Detect which cell encompasses the target text, then output its [x, y] center coordinate. 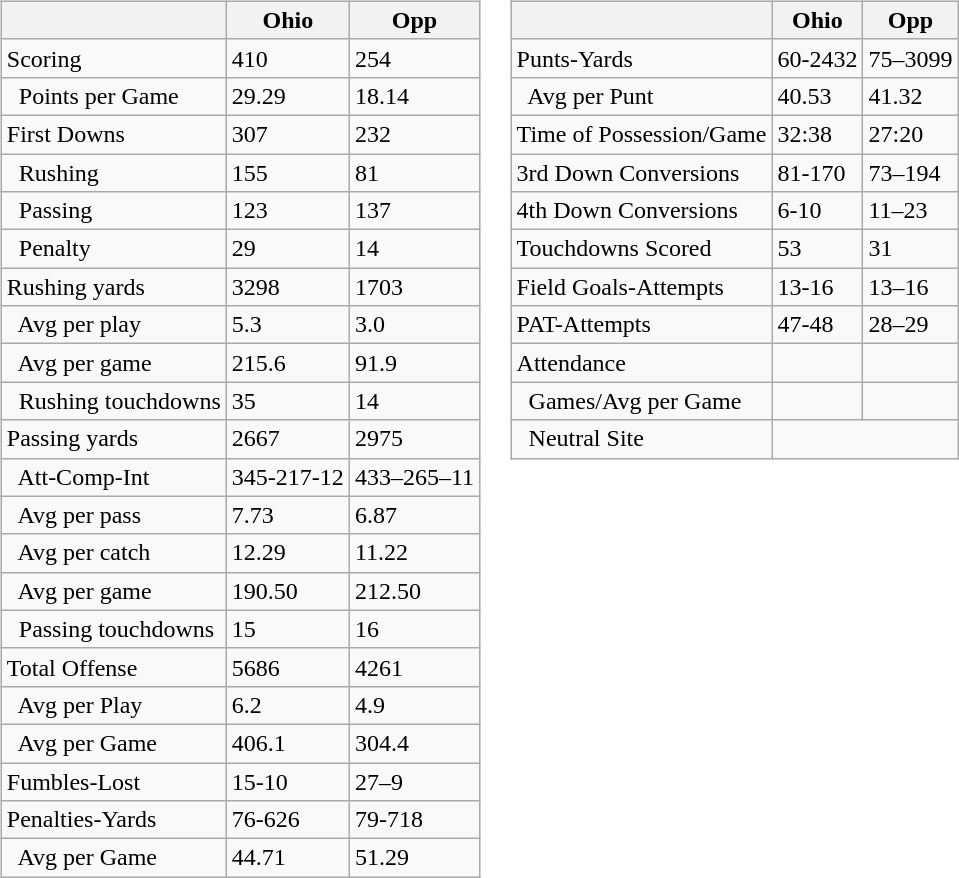
410 [288, 58]
232 [414, 134]
Total Offense [114, 667]
18.14 [414, 96]
4th Down Conversions [642, 211]
PAT-Attempts [642, 325]
32:38 [818, 134]
433–265–11 [414, 477]
Neutral Site [642, 439]
29 [288, 249]
190.50 [288, 591]
Att-Comp-Int [114, 477]
Penalty [114, 249]
13–16 [910, 287]
44.71 [288, 858]
First Downs [114, 134]
Touchdowns Scored [642, 249]
Rushing touchdowns [114, 401]
27–9 [414, 781]
123 [288, 211]
31 [910, 249]
53 [818, 249]
Rushing [114, 173]
7.73 [288, 515]
155 [288, 173]
15-10 [288, 781]
4261 [414, 667]
1703 [414, 287]
76-626 [288, 820]
16 [414, 629]
2667 [288, 439]
11.22 [414, 553]
51.29 [414, 858]
29.29 [288, 96]
41.32 [910, 96]
28–29 [910, 325]
5.3 [288, 325]
79-718 [414, 820]
3298 [288, 287]
Attendance [642, 363]
2975 [414, 439]
60-2432 [818, 58]
Fumbles-Lost [114, 781]
304.4 [414, 743]
81-170 [818, 173]
Avg per catch [114, 553]
5686 [288, 667]
81 [414, 173]
137 [414, 211]
212.50 [414, 591]
Time of Possession/Game [642, 134]
Passing yards [114, 439]
406.1 [288, 743]
6.2 [288, 705]
35 [288, 401]
6.87 [414, 515]
307 [288, 134]
Passing touchdowns [114, 629]
75–3099 [910, 58]
3.0 [414, 325]
215.6 [288, 363]
15 [288, 629]
Avg per pass [114, 515]
Avg per play [114, 325]
Scoring [114, 58]
40.53 [818, 96]
4.9 [414, 705]
Rushing yards [114, 287]
6-10 [818, 211]
12.29 [288, 553]
Passing [114, 211]
91.9 [414, 363]
Points per Game [114, 96]
Games/Avg per Game [642, 401]
Field Goals-Attempts [642, 287]
27:20 [910, 134]
73–194 [910, 173]
345-217-12 [288, 477]
47-48 [818, 325]
Avg per Play [114, 705]
Avg per Punt [642, 96]
Punts-Yards [642, 58]
Penalties-Yards [114, 820]
254 [414, 58]
11–23 [910, 211]
3rd Down Conversions [642, 173]
13-16 [818, 287]
